Find where the given text appears and provide that cell's center as [x, y] coordinate. 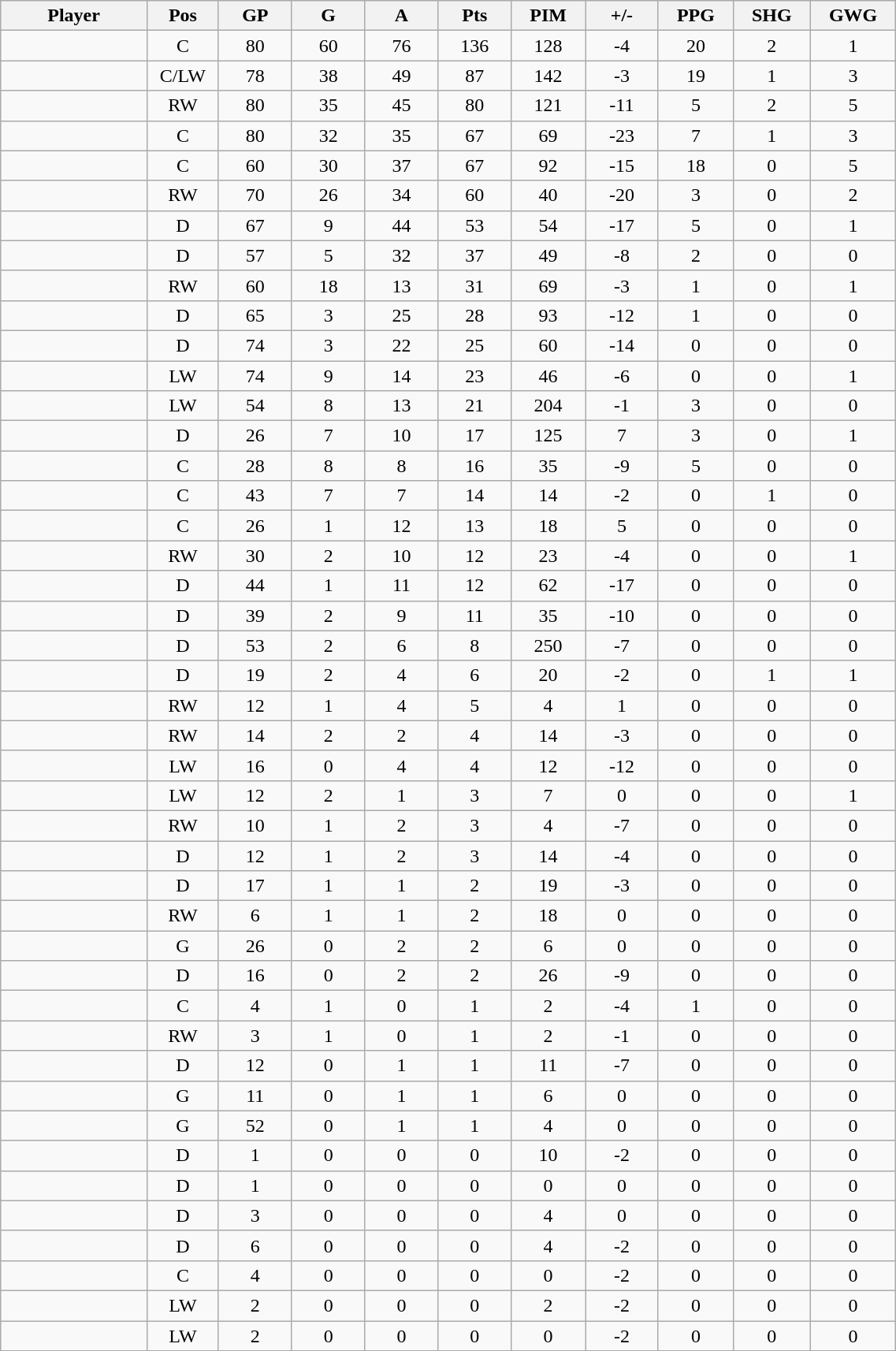
-8 [621, 255]
128 [548, 46]
57 [255, 255]
PIM [548, 16]
+/- [621, 16]
SHG [771, 16]
GP [255, 16]
62 [548, 586]
Player [74, 16]
34 [402, 195]
65 [255, 315]
C/LW [183, 76]
250 [548, 646]
A [402, 16]
204 [548, 406]
46 [548, 376]
76 [402, 46]
-6 [621, 376]
-23 [621, 136]
43 [255, 496]
121 [548, 106]
PPG [695, 16]
21 [474, 406]
142 [548, 76]
-10 [621, 616]
92 [548, 166]
31 [474, 285]
38 [328, 76]
-14 [621, 345]
78 [255, 76]
70 [255, 195]
40 [548, 195]
Pts [474, 16]
93 [548, 315]
125 [548, 436]
-20 [621, 195]
45 [402, 106]
22 [402, 345]
39 [255, 616]
87 [474, 76]
-15 [621, 166]
52 [255, 1126]
Pos [183, 16]
GWG [853, 16]
-11 [621, 106]
136 [474, 46]
